Capture the cell that displays the provided text and extract its (x, y) central coordinate. 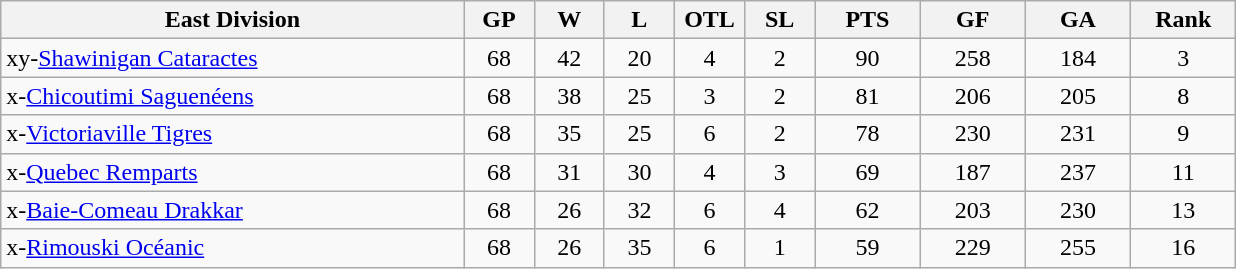
32 (639, 210)
69 (868, 172)
42 (569, 58)
255 (1078, 248)
205 (1078, 96)
184 (1078, 58)
13 (1184, 210)
62 (868, 210)
Rank (1184, 20)
81 (868, 96)
59 (868, 248)
x-Rimouski Océanic (232, 248)
x-Chicoutimi Saguenéens (232, 96)
GA (1078, 20)
xy-Shawinigan Cataractes (232, 58)
38 (569, 96)
206 (972, 96)
11 (1184, 172)
SL (780, 20)
x-Quebec Remparts (232, 172)
258 (972, 58)
90 (868, 58)
31 (569, 172)
x-Victoriaville Tigres (232, 134)
x-Baie-Comeau Drakkar (232, 210)
229 (972, 248)
GP (499, 20)
East Division (232, 20)
30 (639, 172)
16 (1184, 248)
8 (1184, 96)
20 (639, 58)
OTL (709, 20)
237 (1078, 172)
L (639, 20)
203 (972, 210)
PTS (868, 20)
1 (780, 248)
231 (1078, 134)
GF (972, 20)
W (569, 20)
187 (972, 172)
78 (868, 134)
9 (1184, 134)
